From the cell containing the given text, extract its center point as (x, y) coordinate. 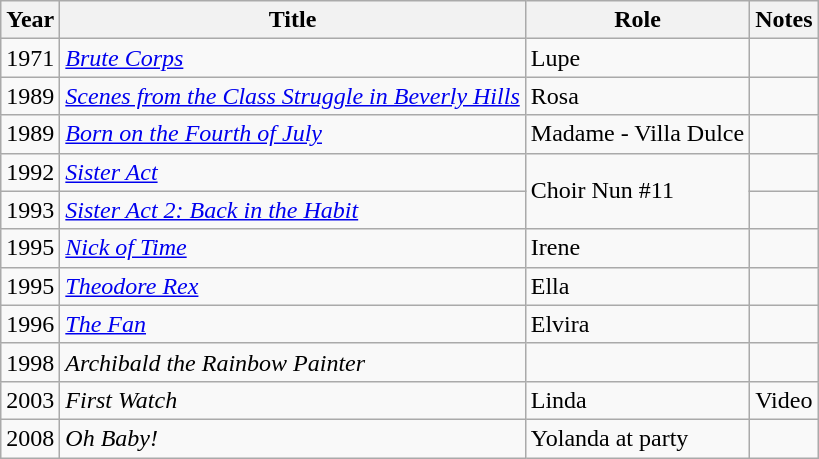
Theodore Rex (292, 286)
Title (292, 20)
Brute Corps (292, 58)
Scenes from the Class Struggle in Beverly Hills (292, 96)
Elvira (637, 324)
Sister Act 2: Back in the Habit (292, 210)
Born on the Fourth of July (292, 134)
Video (784, 400)
2008 (30, 438)
1996 (30, 324)
First Watch (292, 400)
Madame - Villa Dulce (637, 134)
Choir Nun #11 (637, 191)
Ella (637, 286)
1998 (30, 362)
Oh Baby! (292, 438)
1992 (30, 172)
2003 (30, 400)
1993 (30, 210)
Irene (637, 248)
Archibald the Rainbow Painter (292, 362)
The Fan (292, 324)
Sister Act (292, 172)
Rosa (637, 96)
Lupe (637, 58)
Notes (784, 20)
Year (30, 20)
Nick of Time (292, 248)
Linda (637, 400)
Role (637, 20)
1971 (30, 58)
Yolanda at party (637, 438)
